Provide the [x, y] coordinate of the cell's center where the given text is located.  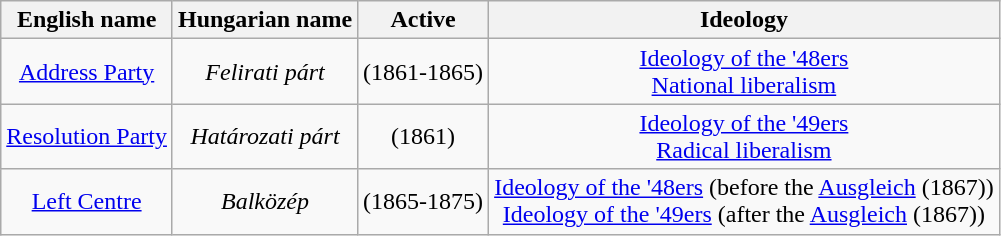
Active [424, 20]
Határozati párt [264, 136]
Balközép [264, 202]
Ideology of the '48ers (before the Ausgleich (1867)) Ideology of the '49ers (after the Ausgleich (1867)) [744, 202]
Resolution Party [87, 136]
Hungarian name [264, 20]
(1861) [424, 136]
Left Centre [87, 202]
(1861-1865) [424, 72]
(1865-1875) [424, 202]
Ideology of the '48ers National liberalism [744, 72]
Ideology of the '49ers Radical liberalism [744, 136]
Felirati párt [264, 72]
Address Party [87, 72]
Ideology [744, 20]
English name [87, 20]
